Extract the (X, Y) coordinate from the center of the cell holding the provided text.  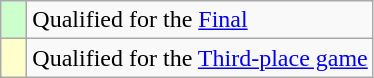
Qualified for the Third-place game (200, 58)
Qualified for the Final (200, 20)
